Extract the (X, Y) coordinate from the center of the cell holding the provided text.  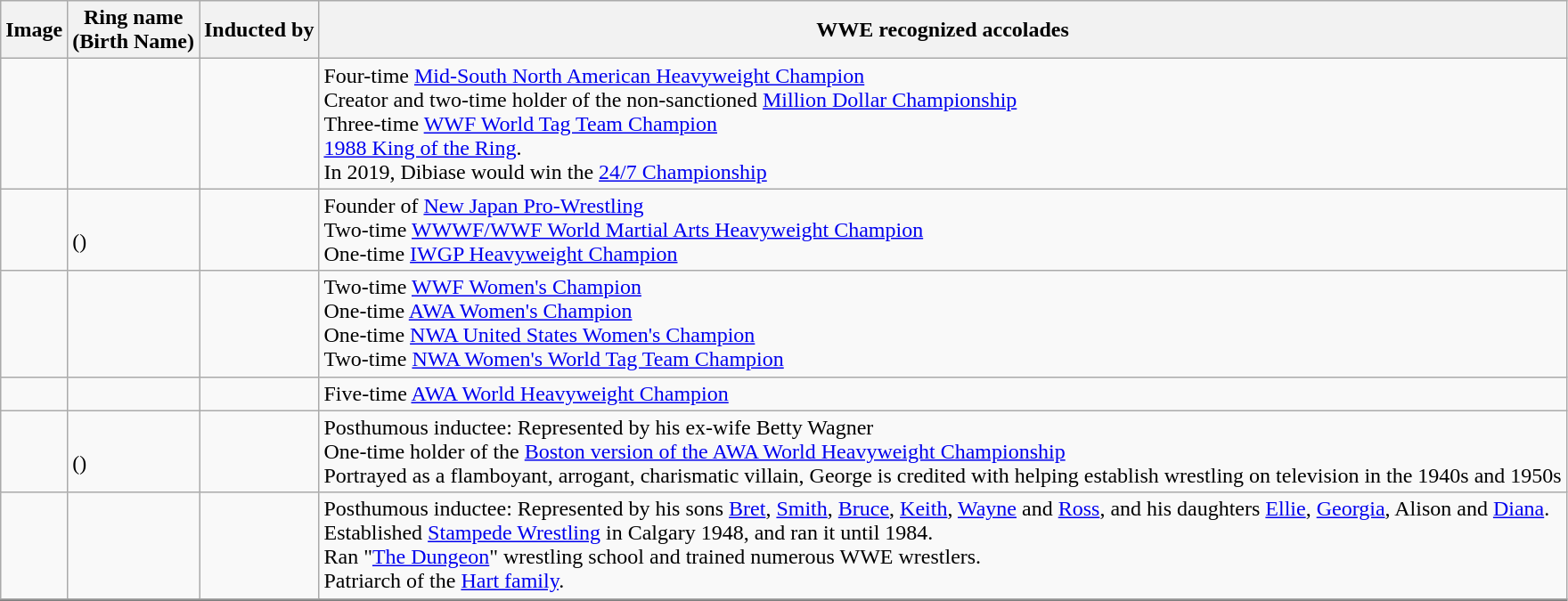
Inducted by (259, 30)
Image (34, 30)
Ring name(Birth Name) (134, 30)
Two-time WWF Women's ChampionOne-time AWA Women's ChampionOne-time NWA United States Women's ChampionTwo-time NWA Women's World Tag Team Champion (943, 324)
Five-time AWA World Heavyweight Champion (943, 394)
WWE recognized accolades (943, 30)
Founder of New Japan Pro-WrestlingTwo-time WWWF/WWF World Martial Arts Heavyweight ChampionOne-time IWGP Heavyweight Champion (943, 230)
